Scan for the cell matching the given text and deliver its (X, Y) coordinate at center. 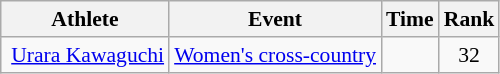
Women's cross-country (275, 55)
Time (410, 19)
Event (275, 19)
Rank (470, 19)
Urara Kawaguchi (85, 55)
32 (470, 55)
Athlete (85, 19)
